From the cell containing the given text, extract its center point as [X, Y] coordinate. 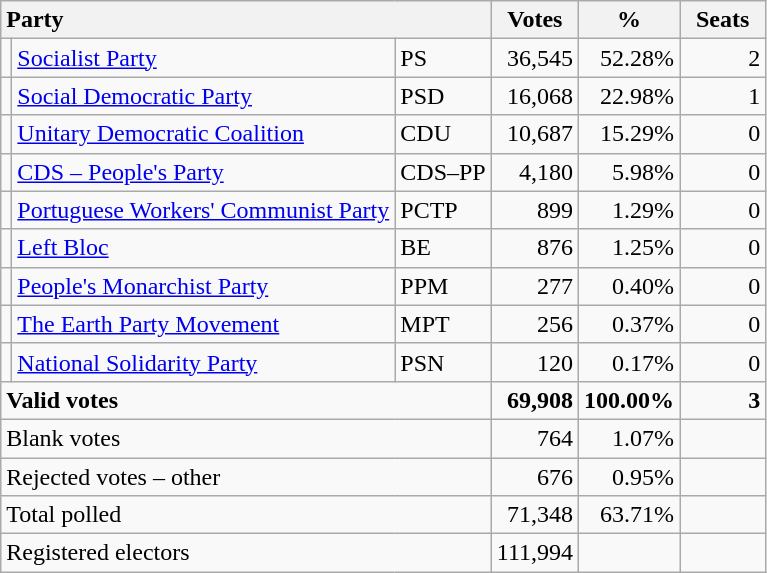
PPM [443, 286]
899 [534, 210]
120 [534, 362]
Votes [534, 20]
0.37% [630, 324]
Portuguese Workers' Communist Party [204, 210]
4,180 [534, 172]
71,348 [534, 515]
PSD [443, 96]
36,545 [534, 58]
CDU [443, 134]
The Earth Party Movement [204, 324]
0.17% [630, 362]
111,994 [534, 553]
PS [443, 58]
Party [246, 20]
52.28% [630, 58]
16,068 [534, 96]
Left Bloc [204, 248]
CDS – People's Party [204, 172]
PCTP [443, 210]
Seats [723, 20]
Valid votes [246, 400]
22.98% [630, 96]
National Solidarity Party [204, 362]
0.40% [630, 286]
Socialist Party [204, 58]
Social Democratic Party [204, 96]
3 [723, 400]
Blank votes [246, 438]
876 [534, 248]
69,908 [534, 400]
0.95% [630, 477]
63.71% [630, 515]
15.29% [630, 134]
10,687 [534, 134]
PSN [443, 362]
1.07% [630, 438]
Unitary Democratic Coalition [204, 134]
% [630, 20]
5.98% [630, 172]
People's Monarchist Party [204, 286]
1.29% [630, 210]
277 [534, 286]
100.00% [630, 400]
MPT [443, 324]
Total polled [246, 515]
1 [723, 96]
676 [534, 477]
Registered electors [246, 553]
2 [723, 58]
764 [534, 438]
CDS–PP [443, 172]
256 [534, 324]
BE [443, 248]
1.25% [630, 248]
Rejected votes – other [246, 477]
